Return the (x, y) coordinate for the center point of the cell that contains the specified text.  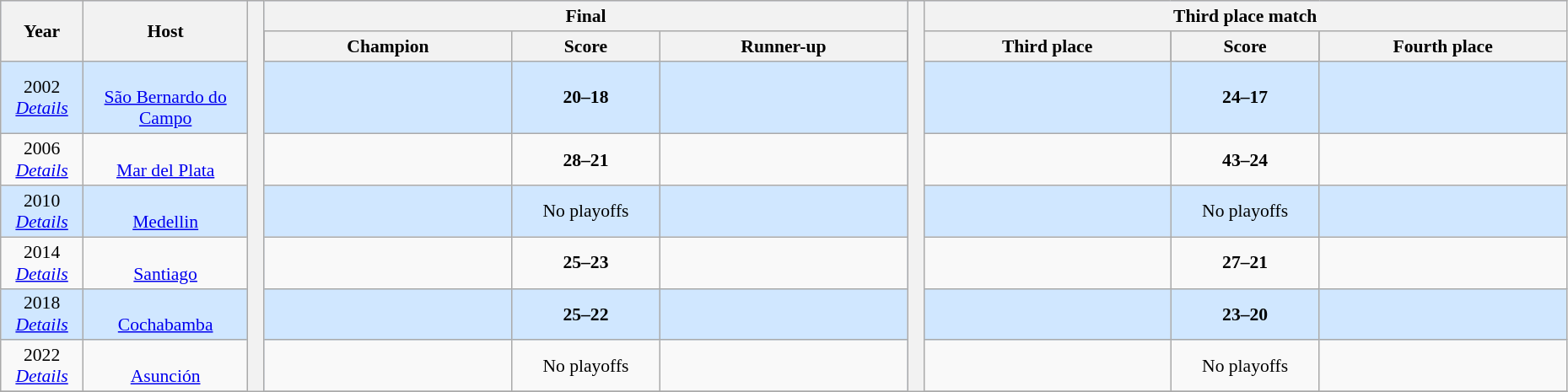
Final (585, 16)
2018Details (42, 314)
23–20 (1245, 314)
Cochabamba (165, 314)
Asunción (165, 366)
Third place match (1245, 16)
2014Details (42, 263)
Host (165, 30)
Mar del Plata (165, 160)
25–23 (586, 263)
São Bernardo do Campo (165, 98)
Third place (1048, 46)
24–17 (1245, 98)
Champion (388, 46)
2022Details (42, 366)
Medellin (165, 211)
2002Details (42, 98)
25–22 (586, 314)
Runner-up (783, 46)
2006Details (42, 160)
43–24 (1245, 160)
Fourth place (1442, 46)
27–21 (1245, 263)
Year (42, 30)
Santiago (165, 263)
20–18 (586, 98)
2010Details (42, 211)
28–21 (586, 160)
